Output the (x, y) coordinate of the center of the cell containing the given text.  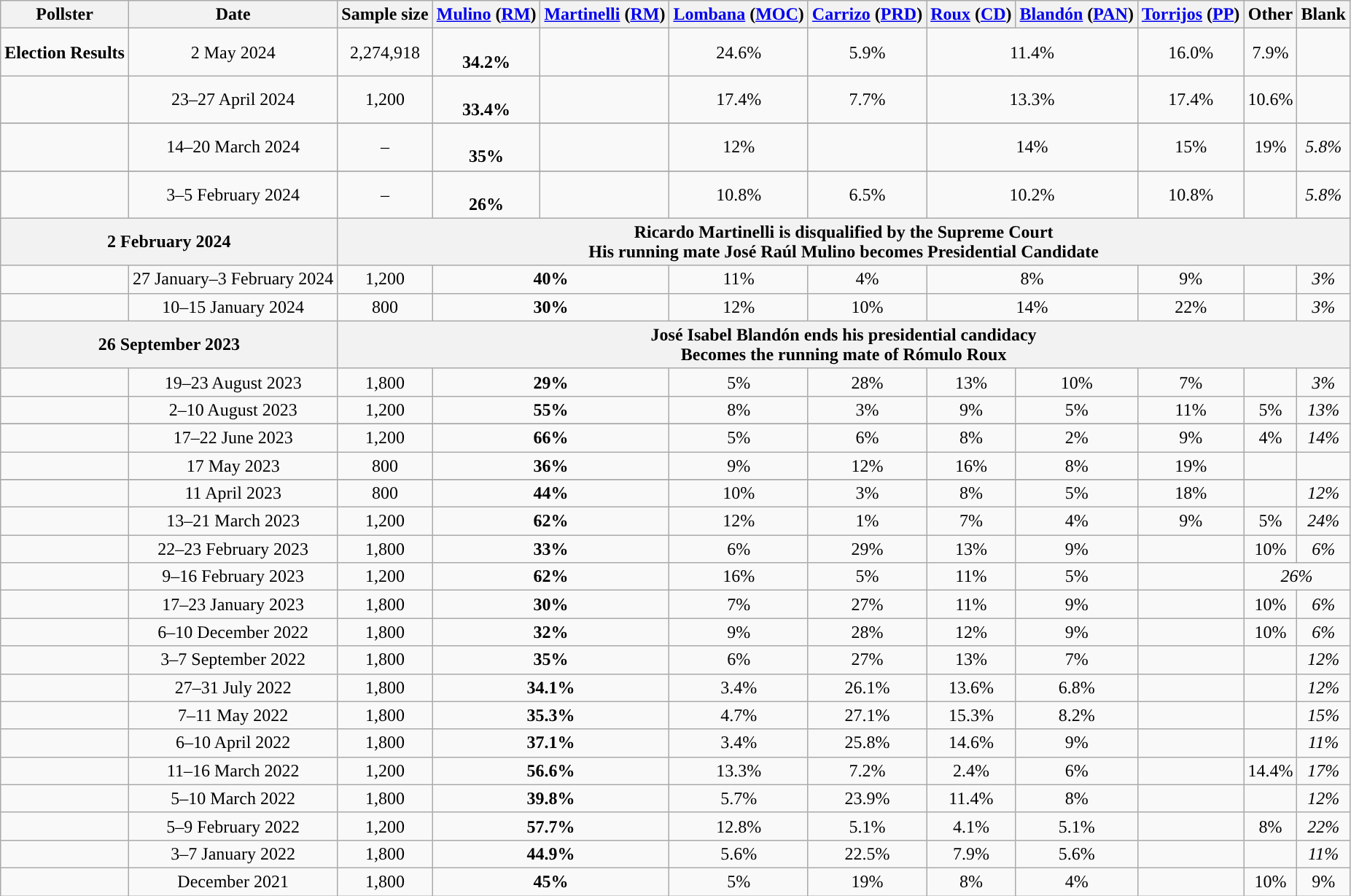
Mulino (RM) (486, 15)
39.8% (551, 798)
Date (233, 15)
45% (551, 881)
34.1% (551, 687)
57.7% (551, 826)
Other (1270, 15)
23–27 April 2024 (233, 99)
25.8% (867, 743)
11–16 March 2022 (233, 771)
2 February 2024 (169, 242)
8.2% (1076, 715)
2 May 2024 (233, 52)
26 September 2023 (169, 344)
13–21 March 2023 (233, 521)
5–10 March 2022 (233, 798)
3–7 January 2022 (233, 854)
5.9% (867, 52)
17–22 June 2023 (233, 437)
17–23 January 2023 (233, 604)
27–31 July 2022 (233, 687)
2–10 August 2023 (233, 410)
9–16 February 2023 (233, 577)
14.6% (971, 743)
Blank (1323, 15)
12.8% (739, 826)
18% (1190, 494)
33% (551, 549)
6–10 December 2022 (233, 632)
10.2% (1032, 194)
Pollster (65, 15)
44.9% (551, 854)
Roux (CD) (971, 15)
37.1% (551, 743)
44% (551, 494)
10.6% (1270, 99)
Ricardo Martinelli is disqualified by the Supreme CourtHis running mate José Raúl Mulino becomes Presidential Candidate (844, 242)
7.7% (867, 99)
2% (1076, 437)
Carrizo (PRD) (867, 15)
16.0% (1190, 52)
56.6% (551, 771)
32% (551, 632)
4.1% (971, 826)
35.3% (551, 715)
14.4% (1270, 771)
27 January–3 February 2024 (233, 279)
2.4% (971, 771)
27.1% (867, 715)
19–23 August 2023 (233, 382)
33.4% (486, 99)
24.6% (739, 52)
5.7% (739, 798)
3–5 February 2024 (233, 194)
26.1% (867, 687)
6–10 April 2022 (233, 743)
22–23 February 2023 (233, 549)
6.5% (867, 194)
24% (1323, 521)
Blandón (PAN) (1076, 15)
14–20 March 2024 (233, 147)
22.5% (867, 854)
13.6% (971, 687)
Martinelli (RM) (605, 15)
55% (551, 410)
Lombana (MOC) (739, 15)
4.7% (739, 715)
7–11 May 2022 (233, 715)
34.2% (486, 52)
Sample size (385, 15)
5–9 February 2022 (233, 826)
6.8% (1076, 687)
40% (551, 279)
1% (867, 521)
11 April 2023 (233, 494)
23.9% (867, 798)
17 May 2023 (233, 466)
3–7 September 2022 (233, 660)
2,274,918 (385, 52)
7.2% (867, 771)
17% (1323, 771)
10–15 January 2024 (233, 307)
December 2021 (233, 881)
66% (551, 437)
Torrijos (PP) (1190, 15)
15.3% (971, 715)
José Isabel Blandón ends his presidential candidacyBecomes the running mate of Rómulo Roux (844, 344)
36% (551, 466)
Election Results (65, 52)
